Provide the [x, y] coordinate of the cell's center where the given text is located.  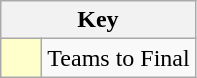
Key [98, 20]
Teams to Final [118, 58]
